Extract the (x, y) coordinate from the center of the cell holding the provided text.  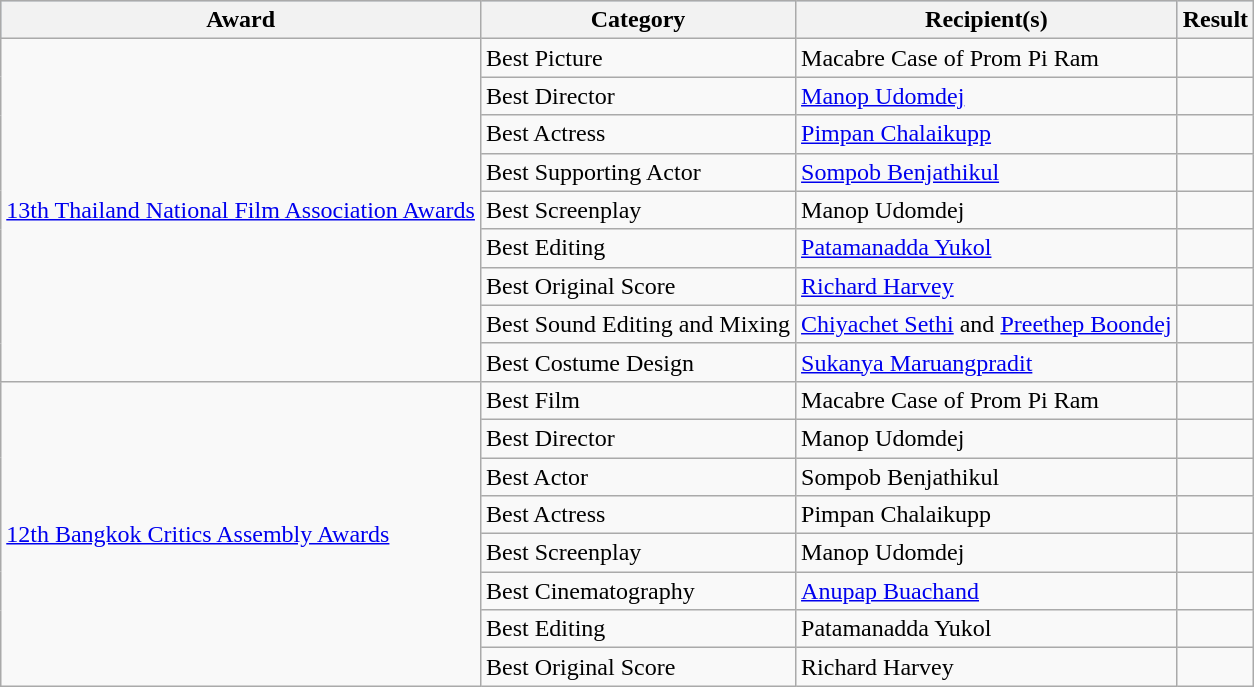
Best Sound Editing and Mixing (638, 324)
Result (1215, 20)
Sukanya Maruangpradit (987, 362)
Award (241, 20)
Best Picture (638, 58)
Best Supporting Actor (638, 172)
13th Thailand National Film Association Awards (241, 210)
Anupap Buachand (987, 591)
Chiyachet Sethi and Preethep Boondej (987, 324)
Best Costume Design (638, 362)
Best Actor (638, 477)
Best Film (638, 400)
Recipient(s) (987, 20)
12th Bangkok Critics Assembly Awards (241, 533)
Best Cinematography (638, 591)
Category (638, 20)
